Provide the (x, y) coordinate of the cell's center where the given text is located.  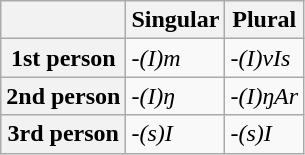
-(I)ŋAr (264, 96)
1st person (64, 58)
Plural (264, 20)
2nd person (64, 96)
-(I)vIs (264, 58)
-(I)m (176, 58)
3rd person (64, 134)
-(I)ŋ (176, 96)
Singular (176, 20)
